Search for the cell housing the specified text and yield its (X, Y) center coordinate. 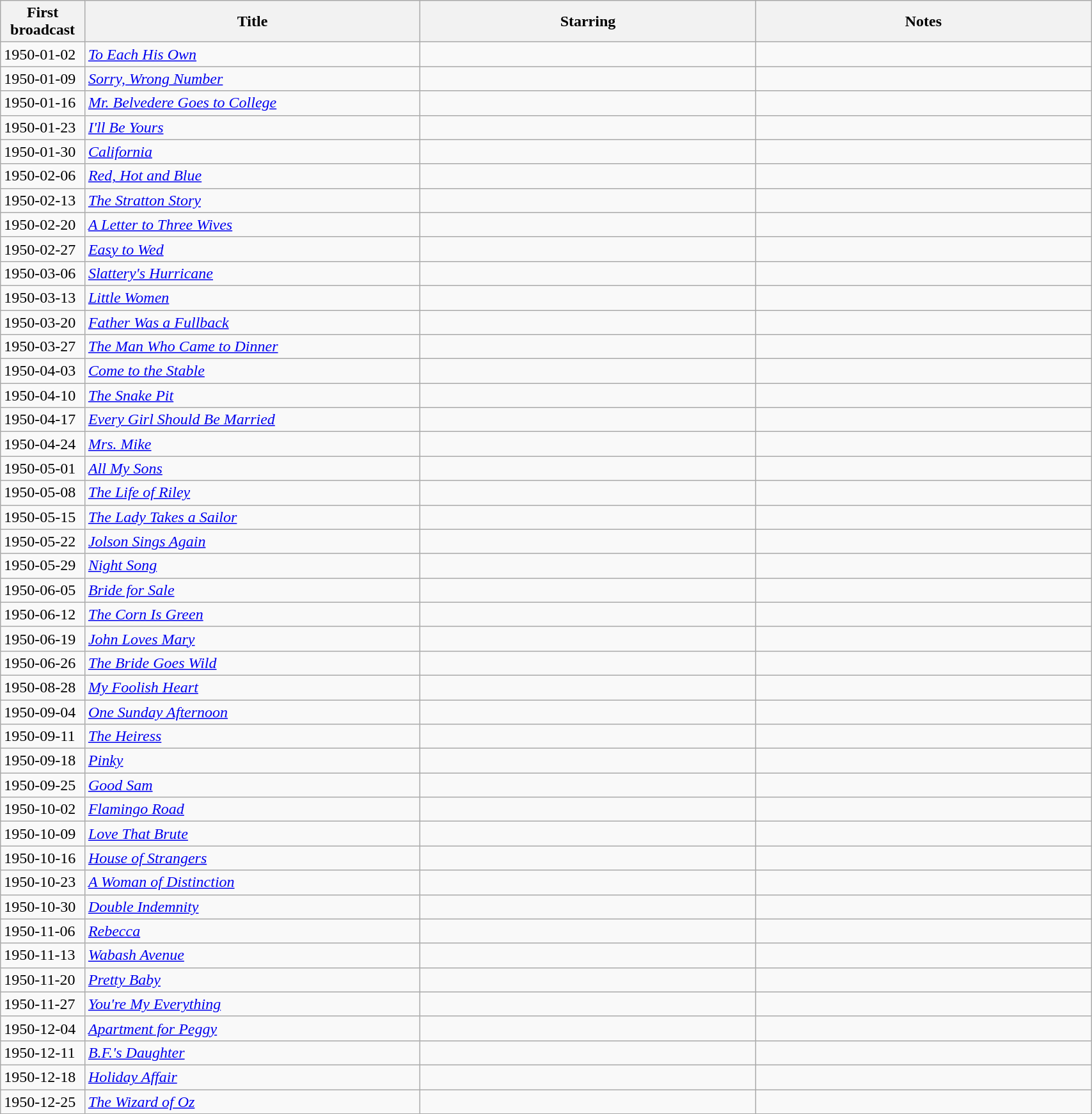
The Stratton Story (252, 200)
Mr. Belvedere Goes to College (252, 103)
California (252, 152)
1950-03-27 (43, 347)
Bride for Sale (252, 590)
1950-09-25 (43, 785)
Red, Hot and Blue (252, 176)
1950-01-30 (43, 152)
Night Song (252, 566)
1950-12-04 (43, 1028)
Apartment for Peggy (252, 1028)
1950-01-02 (43, 54)
1950-12-18 (43, 1077)
Pinky (252, 761)
1950-02-06 (43, 176)
1950-04-10 (43, 395)
The Bride Goes Wild (252, 663)
A Woman of Distinction (252, 882)
1950-04-17 (43, 420)
My Foolish Heart (252, 687)
1950-10-09 (43, 834)
1950-12-11 (43, 1053)
The Corn Is Green (252, 614)
The Snake Pit (252, 395)
1950-11-27 (43, 1004)
Pretty Baby (252, 980)
The Wizard of Oz (252, 1101)
The Heiress (252, 736)
1950-03-20 (43, 322)
1950-10-23 (43, 882)
1950-10-02 (43, 809)
Rebecca (252, 931)
1950-10-16 (43, 858)
Little Women (252, 298)
1950-06-12 (43, 614)
1950-05-22 (43, 541)
1950-05-15 (43, 517)
Mrs. Mike (252, 444)
1950-03-13 (43, 298)
1950-09-18 (43, 761)
1950-01-09 (43, 79)
Starring (588, 22)
1950-06-26 (43, 663)
Sorry, Wrong Number (252, 79)
1950-02-20 (43, 225)
First broadcast (43, 22)
1950-12-25 (43, 1101)
All My Sons (252, 468)
Easy to Wed (252, 249)
Holiday Affair (252, 1077)
A Letter to Three Wives (252, 225)
1950-02-13 (43, 200)
1950-11-06 (43, 931)
B.F.'s Daughter (252, 1053)
John Loves Mary (252, 639)
The Lady Takes a Sailor (252, 517)
Title (252, 22)
1950-05-29 (43, 566)
Notes (923, 22)
Double Indemnity (252, 907)
1950-11-13 (43, 955)
Flamingo Road (252, 809)
Come to the Stable (252, 371)
Every Girl Should Be Married (252, 420)
One Sunday Afternoon (252, 712)
1950-01-23 (43, 127)
1950-09-11 (43, 736)
Wabash Avenue (252, 955)
1950-10-30 (43, 907)
Jolson Sings Again (252, 541)
1950-06-19 (43, 639)
The Life of Riley (252, 493)
1950-01-16 (43, 103)
I'll Be Yours (252, 127)
1950-03-06 (43, 273)
1950-02-27 (43, 249)
1950-04-03 (43, 371)
Good Sam (252, 785)
1950-05-01 (43, 468)
1950-06-05 (43, 590)
1950-04-24 (43, 444)
Slattery's Hurricane (252, 273)
Father Was a Fullback (252, 322)
1950-11-20 (43, 980)
House of Strangers (252, 858)
1950-08-28 (43, 687)
To Each His Own (252, 54)
You're My Everything (252, 1004)
1950-09-04 (43, 712)
Love That Brute (252, 834)
The Man Who Came to Dinner (252, 347)
1950-05-08 (43, 493)
